Capture the cell that displays the provided text and extract its [X, Y] central coordinate. 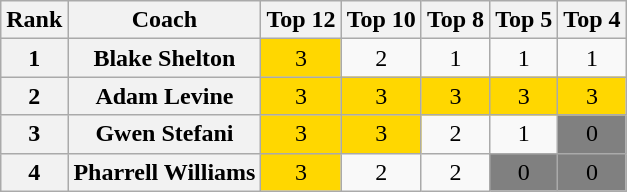
Gwen Stefani [164, 134]
Top 5 [524, 20]
Adam Levine [164, 96]
Top 12 [301, 20]
4 [34, 172]
Pharrell Williams [164, 172]
Top 4 [592, 20]
Blake Shelton [164, 58]
Rank [34, 20]
Top 8 [455, 20]
Top 10 [381, 20]
Coach [164, 20]
